Locate the cell with the specified text and output its [x, y] center coordinate. 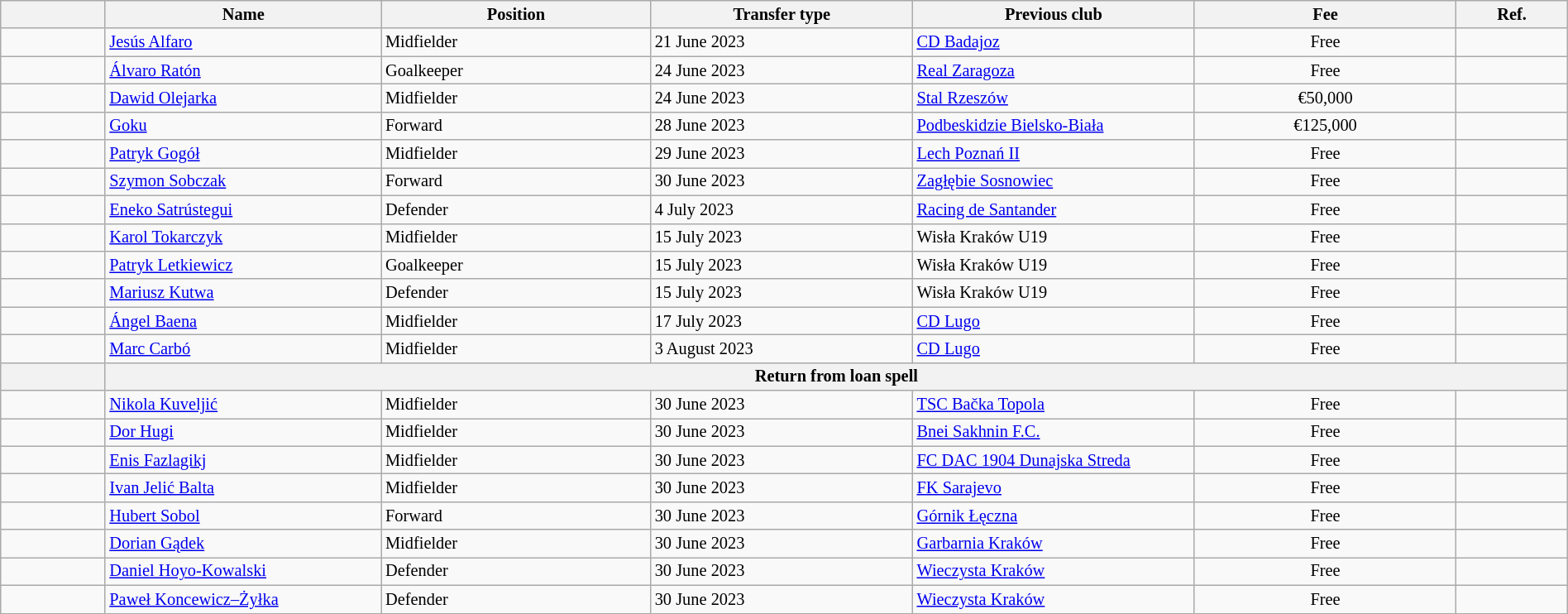
Real Zaragoza [1054, 70]
Álvaro Ratón [243, 70]
Ángel Baena [243, 321]
Dor Hugi [243, 432]
CD Badajoz [1054, 42]
Daniel Hoyo-Kowalski [243, 571]
Bnei Sakhnin F.C. [1054, 432]
Goku [243, 126]
Fee [1325, 14]
Enis Fazlagikj [243, 460]
Podbeskidzie Bielsko-Biała [1054, 126]
Dawid Olejarka [243, 98]
3 August 2023 [782, 348]
Name [243, 14]
Patryk Gogół [243, 154]
4 July 2023 [782, 209]
Hubert Sobol [243, 516]
€50,000 [1325, 98]
Górnik Łęczna [1054, 516]
Nikola Kuveljić [243, 405]
Mariusz Kutwa [243, 293]
Ref. [1512, 14]
Return from loan spell [836, 377]
Position [516, 14]
28 June 2023 [782, 126]
Racing de Santander [1054, 209]
Garbarnia Kraków [1054, 544]
€125,000 [1325, 126]
Marc Carbó [243, 348]
TSC Bačka Topola [1054, 405]
Transfer type [782, 14]
Paweł Koncewicz–Żyłka [243, 599]
Ivan Jelić Balta [243, 487]
FC DAC 1904 Dunajska Streda [1054, 460]
Dorian Gądek [243, 544]
Szymon Sobczak [243, 181]
Zagłębie Sosnowiec [1054, 181]
Lech Poznań II [1054, 154]
Karol Tokarczyk [243, 237]
Jesús Alfaro [243, 42]
Previous club [1054, 14]
21 June 2023 [782, 42]
29 June 2023 [782, 154]
Stal Rzeszów [1054, 98]
Patryk Letkiewicz [243, 265]
FK Sarajevo [1054, 487]
Eneko Satrústegui [243, 209]
17 July 2023 [782, 321]
